Search for the cell housing the specified text and yield its [x, y] center coordinate. 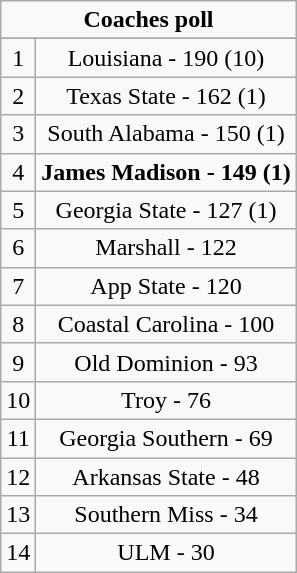
Arkansas State - 48 [166, 477]
Marshall - 122 [166, 248]
Coastal Carolina - 100 [166, 324]
9 [18, 362]
Southern Miss - 34 [166, 515]
James Madison - 149 (1) [166, 172]
Troy - 76 [166, 400]
13 [18, 515]
Louisiana - 190 (10) [166, 58]
1 [18, 58]
Georgia State - 127 (1) [166, 210]
8 [18, 324]
2 [18, 96]
11 [18, 438]
Georgia Southern - 69 [166, 438]
ULM - 30 [166, 553]
South Alabama - 150 (1) [166, 134]
10 [18, 400]
7 [18, 286]
14 [18, 553]
6 [18, 248]
4 [18, 172]
Coaches poll [148, 20]
App State - 120 [166, 286]
12 [18, 477]
3 [18, 134]
5 [18, 210]
Texas State - 162 (1) [166, 96]
Old Dominion - 93 [166, 362]
